Search for the cell housing the specified text and yield its [x, y] center coordinate. 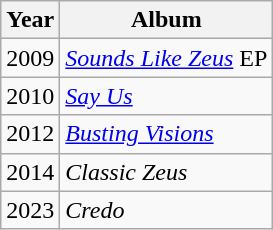
2010 [30, 96]
Sounds Like Zeus EP [166, 58]
Classic Zeus [166, 172]
Credo [166, 210]
Album [166, 20]
2012 [30, 134]
Year [30, 20]
Say Us [166, 96]
2023 [30, 210]
2009 [30, 58]
2014 [30, 172]
Busting Visions [166, 134]
